Search for the cell housing the specified text and yield its [X, Y] center coordinate. 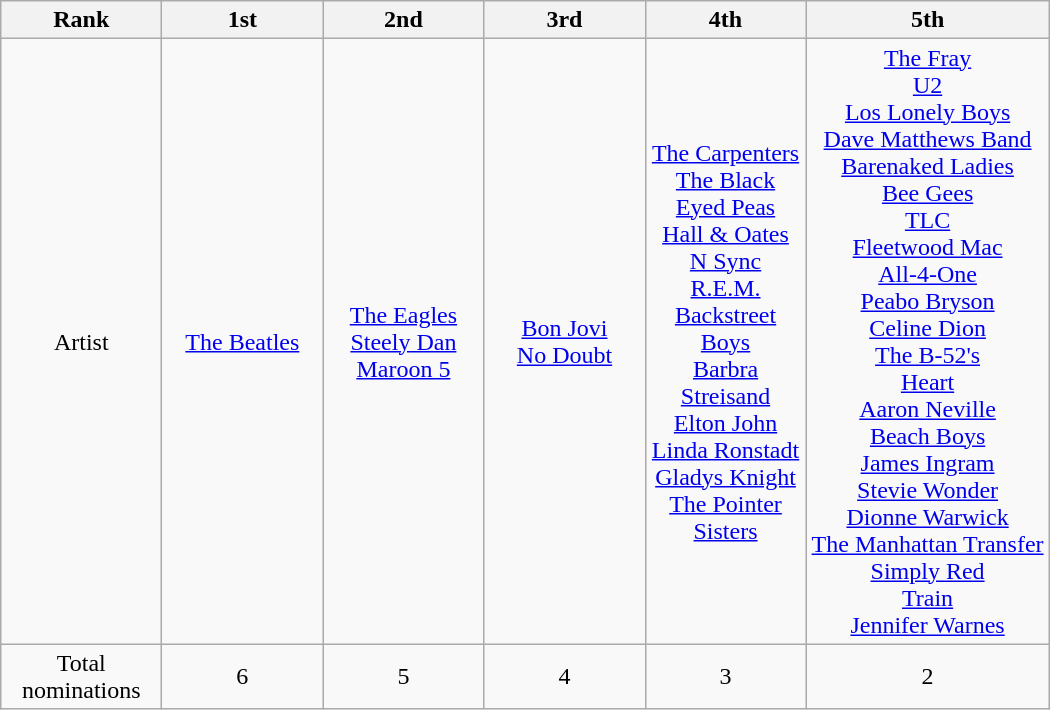
The CarpentersThe Black Eyed PeasHall & OatesN SyncR.E.M.Backstreet BoysBarbra StreisandElton JohnLinda RonstadtGladys KnightThe Pointer Sisters [726, 342]
The EaglesSteely DanMaroon 5 [404, 342]
2 [928, 676]
3rd [564, 20]
3 [726, 676]
Artist [82, 342]
The Beatles [242, 342]
5 [404, 676]
Total nominations [82, 676]
6 [242, 676]
1st [242, 20]
5th [928, 20]
4th [726, 20]
4 [564, 676]
2nd [404, 20]
Bon JoviNo Doubt [564, 342]
Rank [82, 20]
